Return the [X, Y] coordinate for the center point of the cell that contains the specified text.  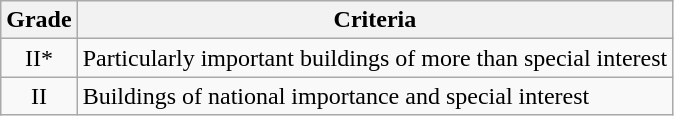
Grade [39, 20]
Buildings of national importance and special interest [375, 96]
Particularly important buildings of more than special interest [375, 58]
II* [39, 58]
II [39, 96]
Criteria [375, 20]
